From the cell containing the given text, extract its center point as [x, y] coordinate. 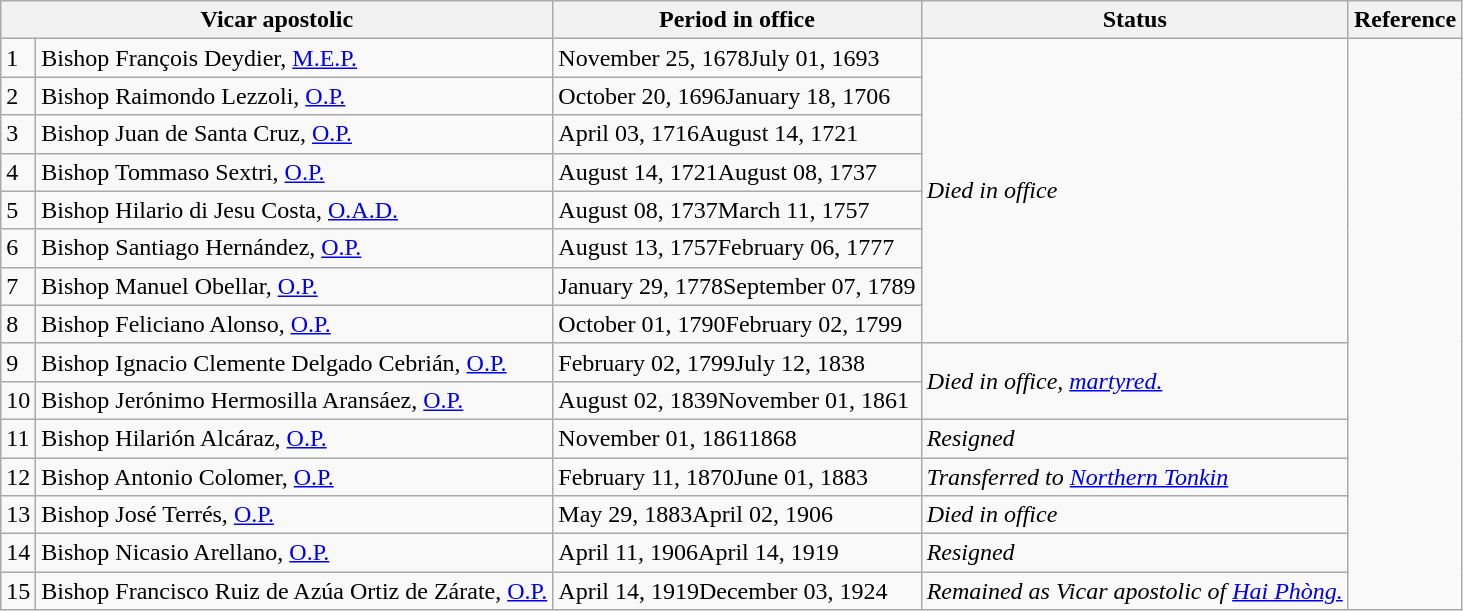
Bishop Hilario di Jesu Costa, O.A.D. [294, 210]
Status [1134, 20]
Bishop Manuel Obellar, O.P. [294, 286]
Bishop Hilarión Alcáraz, O.P. [294, 438]
February 11, 1870June 01, 1883 [737, 477]
Bishop Tommaso Sextri, O.P. [294, 172]
1 [18, 58]
4 [18, 172]
6 [18, 248]
12 [18, 477]
Bishop José Terrés, O.P. [294, 515]
Bishop Francisco Ruiz de Azúa Ortiz de Zárate, O.P. [294, 591]
April 14, 1919December 03, 1924 [737, 591]
April 03, 1716August 14, 1721 [737, 134]
5 [18, 210]
October 01, 1790February 02, 1799 [737, 324]
Died in office, martyred. [1134, 381]
13 [18, 515]
Bishop Ignacio Clemente Delgado Cebrián, O.P. [294, 362]
10 [18, 400]
Reference [1404, 20]
April 11, 1906April 14, 1919 [737, 553]
May 29, 1883April 02, 1906 [737, 515]
Vicar apostolic [277, 20]
Bishop François Deydier, M.E.P. [294, 58]
August 08, 1737March 11, 1757 [737, 210]
Bishop Santiago Hernández, O.P. [294, 248]
Bishop Antonio Colomer, O.P. [294, 477]
Bishop Nicasio Arellano, O.P. [294, 553]
November 25, 1678July 01, 1693 [737, 58]
15 [18, 591]
Bishop Jerónimo Hermosilla Aransáez, O.P. [294, 400]
14 [18, 553]
7 [18, 286]
Remained as Vicar apostolic of Hai Phòng. [1134, 591]
Bishop Feliciano Alonso, O.P. [294, 324]
August 13, 1757February 06, 1777 [737, 248]
Bishop Raimondo Lezzoli, O.P. [294, 96]
Bishop Juan de Santa Cruz, O.P. [294, 134]
August 14, 1721August 08, 1737 [737, 172]
3 [18, 134]
Period in office [737, 20]
November 01, 18611868 [737, 438]
11 [18, 438]
9 [18, 362]
February 02, 1799July 12, 1838 [737, 362]
January 29, 1778September 07, 1789 [737, 286]
August 02, 1839November 01, 1861 [737, 400]
October 20, 1696January 18, 1706 [737, 96]
8 [18, 324]
Transferred to Northern Tonkin [1134, 477]
2 [18, 96]
